Capture the cell that displays the provided text and extract its (x, y) central coordinate. 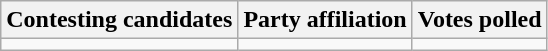
Party affiliation (325, 20)
Votes polled (480, 20)
Contesting candidates (120, 20)
